Return the (X, Y) coordinate for the center point of the cell that contains the specified text.  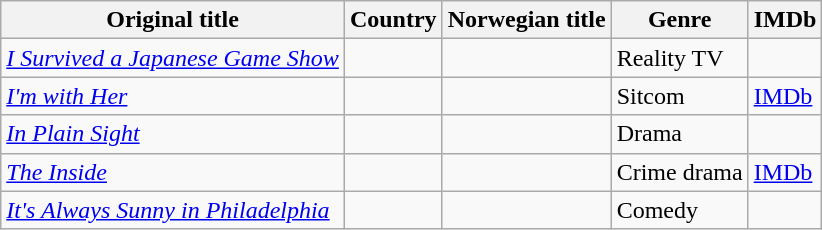
Country (393, 20)
Original title (173, 20)
The Inside (173, 172)
Drama (680, 134)
Sitcom (680, 96)
Genre (680, 20)
Crime drama (680, 172)
Comedy (680, 210)
Norwegian title (526, 20)
I'm with Her (173, 96)
Reality TV (680, 58)
It's Always Sunny in Philadelphia (173, 210)
I Survived a Japanese Game Show (173, 58)
In Plain Sight (173, 134)
